Find where the given text appears and provide that cell's center as [x, y] coordinate. 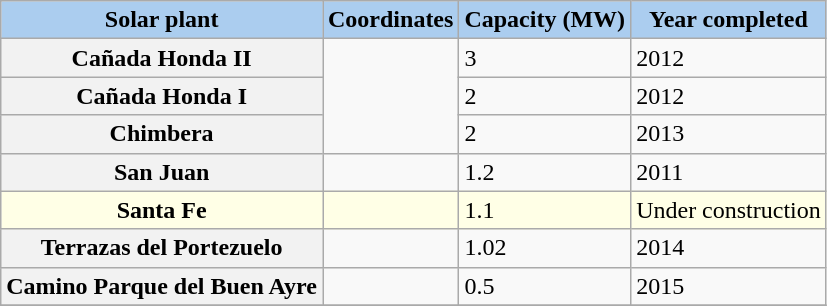
Under construction [729, 210]
Year completed [729, 20]
Santa Fe [162, 210]
Solar plant [162, 20]
Chimbera [162, 134]
1.02 [545, 248]
2011 [729, 172]
Coordinates [390, 20]
Capacity (MW) [545, 20]
San Juan [162, 172]
1.1 [545, 210]
Terrazas del Portezuelo [162, 248]
Cañada Honda II [162, 58]
0.5 [545, 286]
2015 [729, 286]
3 [545, 58]
2014 [729, 248]
1.2 [545, 172]
Cañada Honda I [162, 96]
2013 [729, 134]
Camino Parque del Buen Ayre [162, 286]
